Output the [x, y] coordinate of the center of the cell containing the given text.  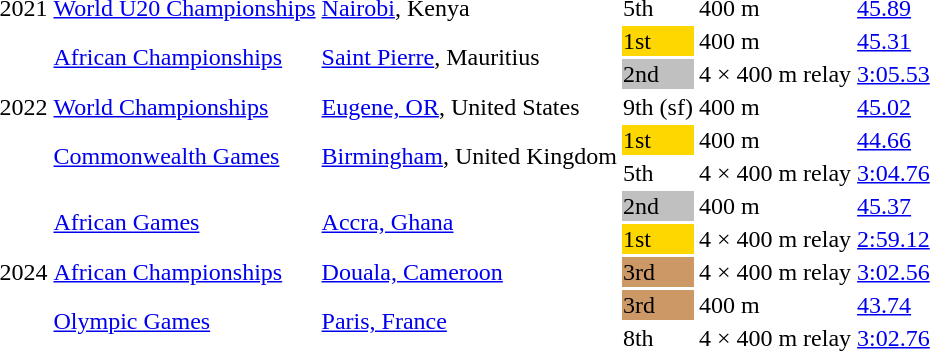
Eugene, OR, United States [469, 107]
9th (sf) [658, 107]
Commonwealth Games [184, 156]
Birmingham, United Kingdom [469, 156]
Saint Pierre, Mauritius [469, 58]
African Games [184, 222]
Accra, Ghana [469, 222]
Douala, Cameroon [469, 272]
5th [658, 173]
World Championships [184, 107]
